Scan for the cell matching the given text and deliver its [x, y] coordinate at center. 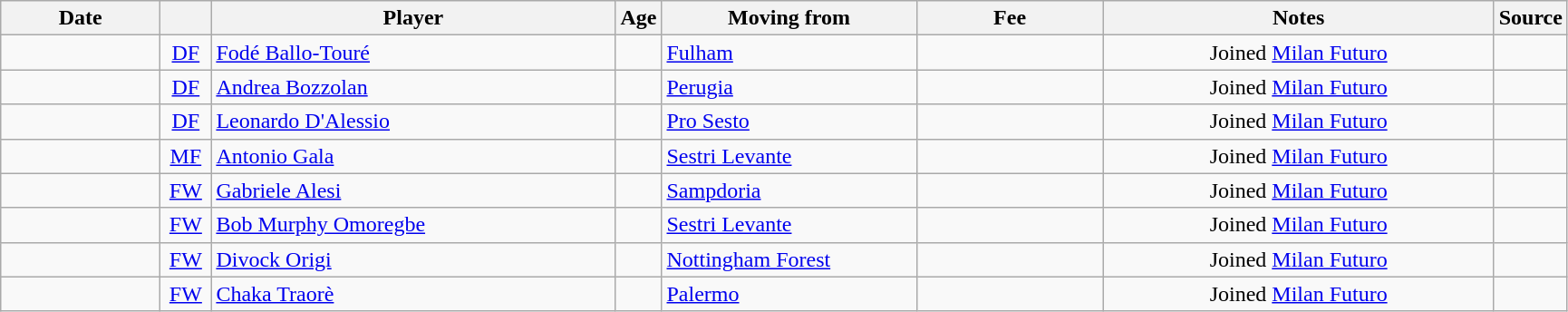
Date [81, 18]
Moving from [789, 18]
Fodé Ballo-Touré [413, 53]
Age [638, 18]
Antonio Gala [413, 156]
Gabriele Alesi [413, 190]
Notes [1298, 18]
Pro Sesto [789, 122]
MF [186, 156]
Nottingham Forest [789, 259]
Andrea Bozzolan [413, 87]
Divock Origi [413, 259]
Chaka Traorè [413, 294]
Source [1530, 18]
Player [413, 18]
Fee [1010, 18]
Bob Murphy Omoregbe [413, 225]
Palermo [789, 294]
Perugia [789, 87]
Fulham [789, 53]
Sampdoria [789, 190]
Leonardo D'Alessio [413, 122]
